Detect which cell encompasses the target text, then output its [X, Y] center coordinate. 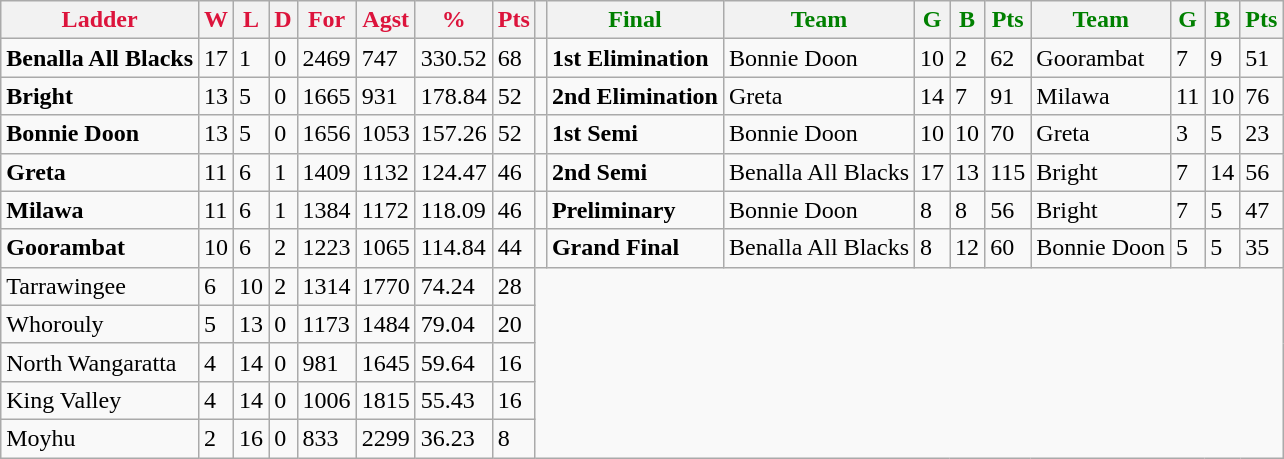
1006 [326, 400]
1484 [386, 324]
44 [514, 248]
2nd Semi [634, 172]
1409 [326, 172]
1173 [326, 324]
1770 [386, 286]
1st Elimination [634, 58]
1223 [326, 248]
1815 [386, 400]
% [454, 20]
Ladder [100, 20]
King Valley [100, 400]
833 [326, 438]
35 [1262, 248]
70 [1008, 134]
1645 [386, 362]
W [216, 20]
1656 [326, 134]
55.43 [454, 400]
3 [1188, 134]
Moyhu [100, 438]
L [252, 20]
20 [514, 324]
981 [326, 362]
74.24 [454, 286]
Tarrawingee [100, 286]
Grand Final [634, 248]
Preliminary [634, 210]
For [326, 20]
1172 [386, 210]
28 [514, 286]
931 [386, 96]
Final [634, 20]
157.26 [454, 134]
9 [1222, 58]
114.84 [454, 248]
1053 [386, 134]
124.47 [454, 172]
2299 [386, 438]
1st Semi [634, 134]
D [283, 20]
76 [1262, 96]
79.04 [454, 324]
62 [1008, 58]
60 [1008, 248]
1665 [326, 96]
59.64 [454, 362]
51 [1262, 58]
118.09 [454, 210]
2469 [326, 58]
36.23 [454, 438]
330.52 [454, 58]
47 [1262, 210]
91 [1008, 96]
Whorouly [100, 324]
North Wangaratta [100, 362]
12 [968, 248]
23 [1262, 134]
178.84 [454, 96]
Agst [386, 20]
1314 [326, 286]
2nd Elimination [634, 96]
1065 [386, 248]
115 [1008, 172]
1384 [326, 210]
68 [514, 58]
1132 [386, 172]
747 [386, 58]
